Search for the cell housing the specified text and yield its (x, y) center coordinate. 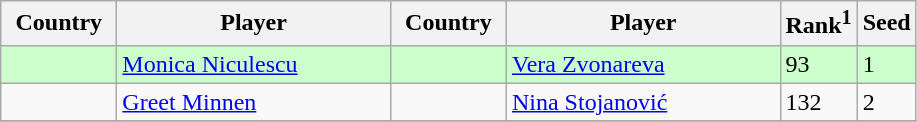
Nina Stojanović (643, 102)
1 (886, 64)
Seed (886, 24)
93 (818, 64)
2 (886, 102)
Rank1 (818, 24)
Vera Zvonareva (643, 64)
Greet Minnen (254, 102)
132 (818, 102)
Monica Niculescu (254, 64)
